Identify which cell holds the provided text, then report its (x, y) central coordinate. 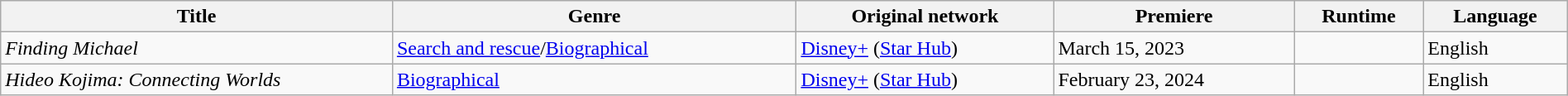
Runtime (1359, 17)
Original network (925, 17)
Search and rescue/Biographical (594, 48)
March 15, 2023 (1174, 48)
Title (197, 17)
Premiere (1174, 17)
Genre (594, 17)
February 23, 2024 (1174, 79)
Language (1495, 17)
Finding Michael (197, 48)
Biographical (594, 79)
Hideo Kojima: Connecting Worlds (197, 79)
